Provide the (X, Y) coordinate of the cell's center where the given text is located.  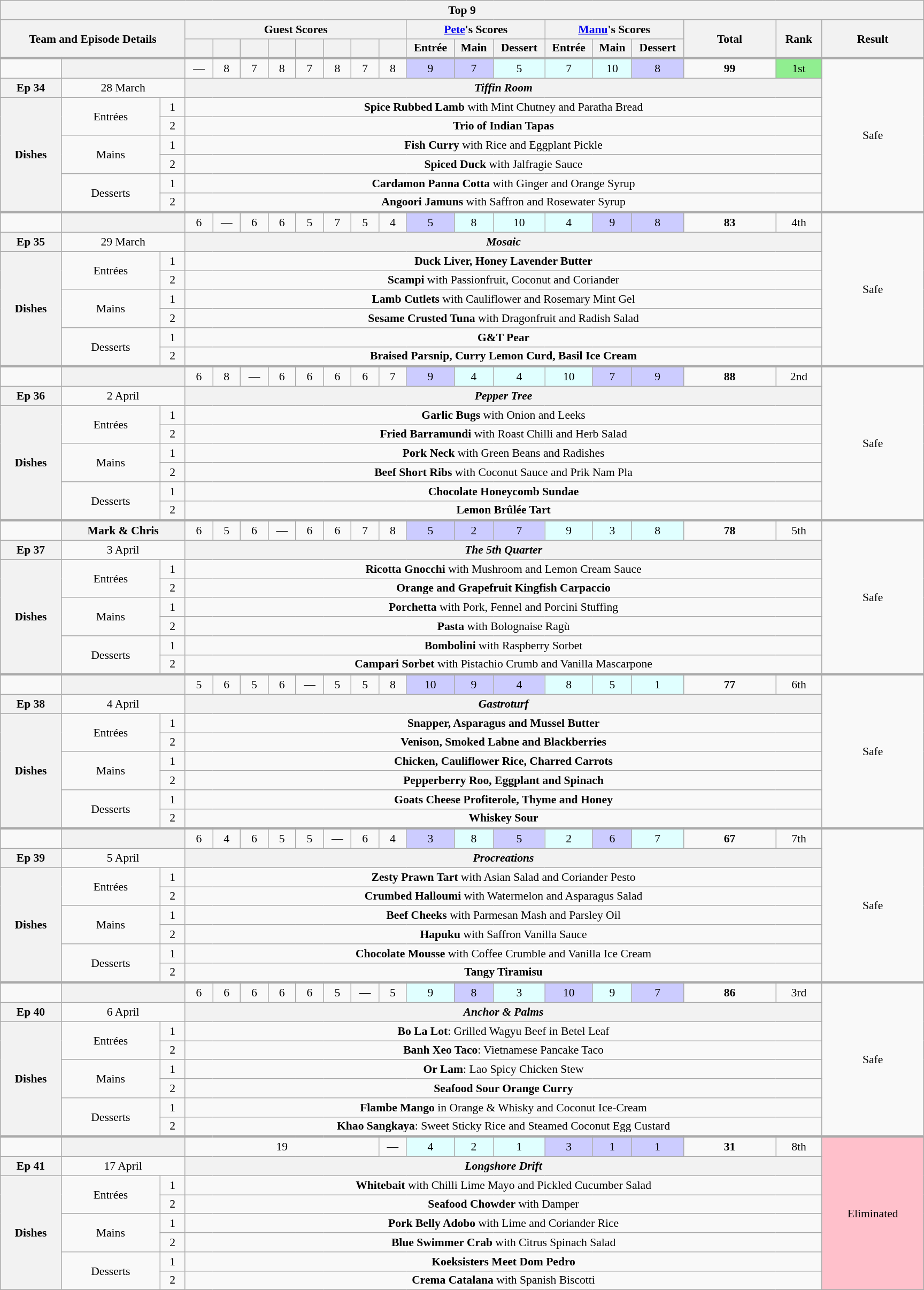
Bombolini with Raspberry Sorbet (504, 646)
Team and Episode Details (93, 40)
Pepper Tree (504, 396)
28 March (123, 88)
99 (729, 68)
Braised Parsnip, Curry Lemon Curd, Basil Ice Cream (504, 356)
29 March (123, 242)
Ep 40 (31, 1012)
Pork Belly Adobo with Lime and Coriander Rice (504, 1224)
Seafood Sour Orange Curry (504, 1088)
Pepperberry Roo, Eggplant and Spinach (504, 780)
Tiffin Room (504, 88)
Top 9 (462, 10)
Pork Neck with Green Beans and Radishes (504, 454)
Snapper, Asparagus and Mussel Butter (504, 723)
Ep 38 (31, 704)
Porchetta with Pork, Fennel and Porcini Stuffing (504, 608)
6th (799, 685)
Fried Barramundi with Roast Chilli and Herb Salad (504, 434)
Garlic Bugs with Onion and Leeks (504, 415)
Cardamon Panna Cotta with Ginger and Orange Syrup (504, 183)
86 (729, 993)
Chocolate Honeycomb Sundae (504, 492)
Ep 39 (31, 858)
5 April (123, 858)
83 (729, 222)
Mosaic (504, 242)
Chocolate Mousse with Coffee Crumble and Vanilla Ice Cream (504, 954)
88 (729, 377)
Mark & Chris (123, 531)
19 (282, 1147)
4 April (123, 704)
4th (799, 222)
Result (873, 40)
Pasta with Bolognaise Ragù (504, 626)
Sesame Crusted Tuna with Dragonfruit and Radish Salad (504, 318)
78 (729, 531)
6 April (123, 1012)
Crema Catalana with Spanish Biscotti (504, 1280)
Whitebait with Chilli Lime Mayo and Pickled Cucumber Salad (504, 1185)
Rank (799, 40)
Ep 41 (31, 1166)
Spice Rubbed Lamb with Mint Chutney and Paratha Bread (504, 107)
5th (799, 531)
Beef Cheeks with Parmesan Mash and Parsley Oil (504, 916)
2nd (799, 377)
Tangy Tiramisu (504, 972)
G&T Pear (504, 337)
Beef Short Ribs with Coconut Sauce and Prik Nam Pla (504, 472)
Ep 34 (31, 88)
Crumbed Halloumi with Watermelon and Asparagus Salad (504, 896)
Procreations (504, 858)
Pete's Scores (476, 29)
Flambe Mango in Orange & Whisky and Coconut Ice-Cream (504, 1108)
Total (729, 40)
Ricotta Gnocchi with Mushroom and Lemon Cream Sauce (504, 569)
Koeksisters Meet Dom Pedro (504, 1262)
17 April (123, 1166)
7th (799, 839)
Venison, Smoked Labne and Blackberries (504, 742)
Hapuku with Saffron Vanilla Sauce (504, 934)
Fish Curry with Rice and Eggplant Pickle (504, 145)
Spiced Duck with Jalfragie Sauce (504, 164)
Anchor & Palms (504, 1012)
Whiskey Sour (504, 818)
Zesty Prawn Tart with Asian Salad and Coriander Pesto (504, 877)
3 April (123, 550)
3rd (799, 993)
The 5th Quarter (504, 550)
Ep 35 (31, 242)
Or Lam: Lao Spicy Chicken Stew (504, 1070)
Angoori Jamuns with Saffron and Rosewater Syrup (504, 202)
2 April (123, 396)
67 (729, 839)
77 (729, 685)
Goats Cheese Profiterole, Thyme and Honey (504, 800)
Duck Liver, Honey Lavender Butter (504, 261)
Orange and Grapefruit Kingfish Carpaccio (504, 588)
Campari Sorbet with Pistachio Crumb and Vanilla Mascarpone (504, 664)
1st (799, 68)
Ep 37 (31, 550)
31 (729, 1147)
Longshore Drift (504, 1166)
Khao Sangkaya: Sweet Sticky Rice and Steamed Coconut Egg Custard (504, 1126)
Scampi with Passionfruit, Coconut and Coriander (504, 280)
Seafood Chowder with Damper (504, 1204)
Blue Swimmer Crab with Citrus Spinach Salad (504, 1242)
Lamb Cutlets with Cauliflower and Rosemary Mint Gel (504, 300)
Ep 36 (31, 396)
Chicken, Cauliflower Rice, Charred Carrots (504, 762)
Gastroturf (504, 704)
Trio of Indian Tapas (504, 126)
8th (799, 1147)
Bo La Lot: Grilled Wagyu Beef in Betel Leaf (504, 1031)
Guest Scores (296, 29)
Lemon Brûlée Tart (504, 510)
Banh Xeo Taco: Vietnamese Pancake Taco (504, 1050)
Eliminated (873, 1214)
Manu's Scores (614, 29)
